Return the [x, y] coordinate for the center point of the cell that contains the specified text.  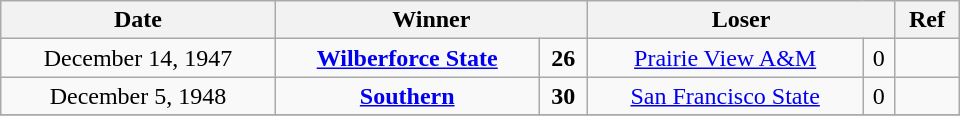
26 [563, 58]
Wilberforce State [407, 58]
December 5, 1948 [138, 96]
Southern [407, 96]
December 14, 1947 [138, 58]
Prairie View A&M [724, 58]
Ref [928, 20]
Winner [431, 20]
San Francisco State [724, 96]
Loser [740, 20]
Date [138, 20]
30 [563, 96]
